Detect which cell encompasses the target text, then output its (x, y) center coordinate. 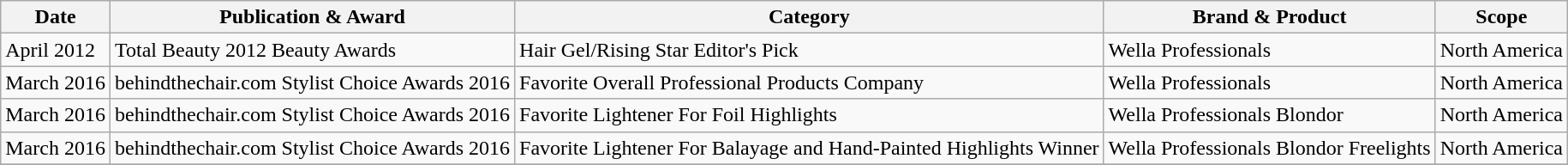
Wella Professionals Blondor (1270, 115)
Publication & Award (312, 17)
Favorite Overall Professional Products Company (809, 82)
Brand & Product (1270, 17)
Date (56, 17)
April 2012 (56, 50)
Scope (1501, 17)
Total Beauty 2012 Beauty Awards (312, 50)
Category (809, 17)
Wella Professionals Blondor Freelights (1270, 148)
Favorite Lightener For Balayage and Hand-Painted Highlights Winner (809, 148)
Favorite Lightener For Foil Highlights (809, 115)
Hair Gel/Rising Star Editor's Pick (809, 50)
